Provide the (x, y) coordinate of the cell's center where the given text is located.  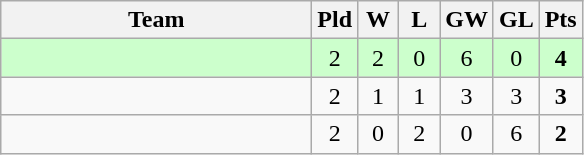
Pts (560, 20)
GL (516, 20)
Team (156, 20)
GW (467, 20)
L (420, 20)
W (378, 20)
Pld (335, 20)
4 (560, 58)
